Search for the cell housing the specified text and yield its (x, y) center coordinate. 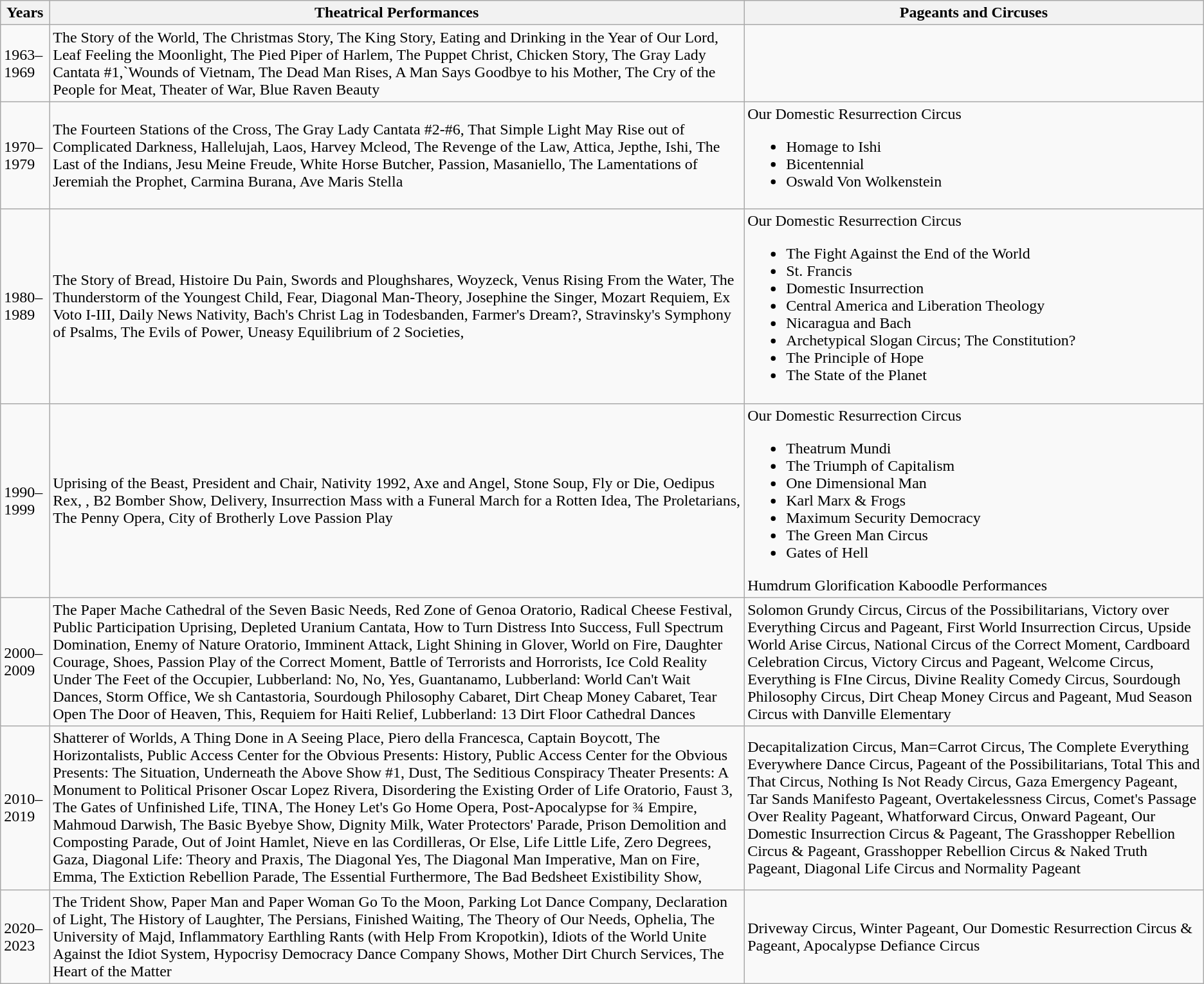
Driveway Circus, Winter Pageant, Our Domestic Resurrection Circus & Pageant, Apocalypse Defiance Circus (974, 936)
Years (25, 13)
Our Domestic Resurrection CircusHomage to IshiBicentennialOswald Von Wolkenstein (974, 156)
Pageants and Circuses (974, 13)
2000–2009 (25, 662)
1990–1999 (25, 500)
Theatrical Performances (397, 13)
1970–1979 (25, 156)
1980–1989 (25, 306)
1963–1969 (25, 63)
2010–2019 (25, 808)
2020–2023 (25, 936)
